Locate the cell with the specified text and output its [x, y] center coordinate. 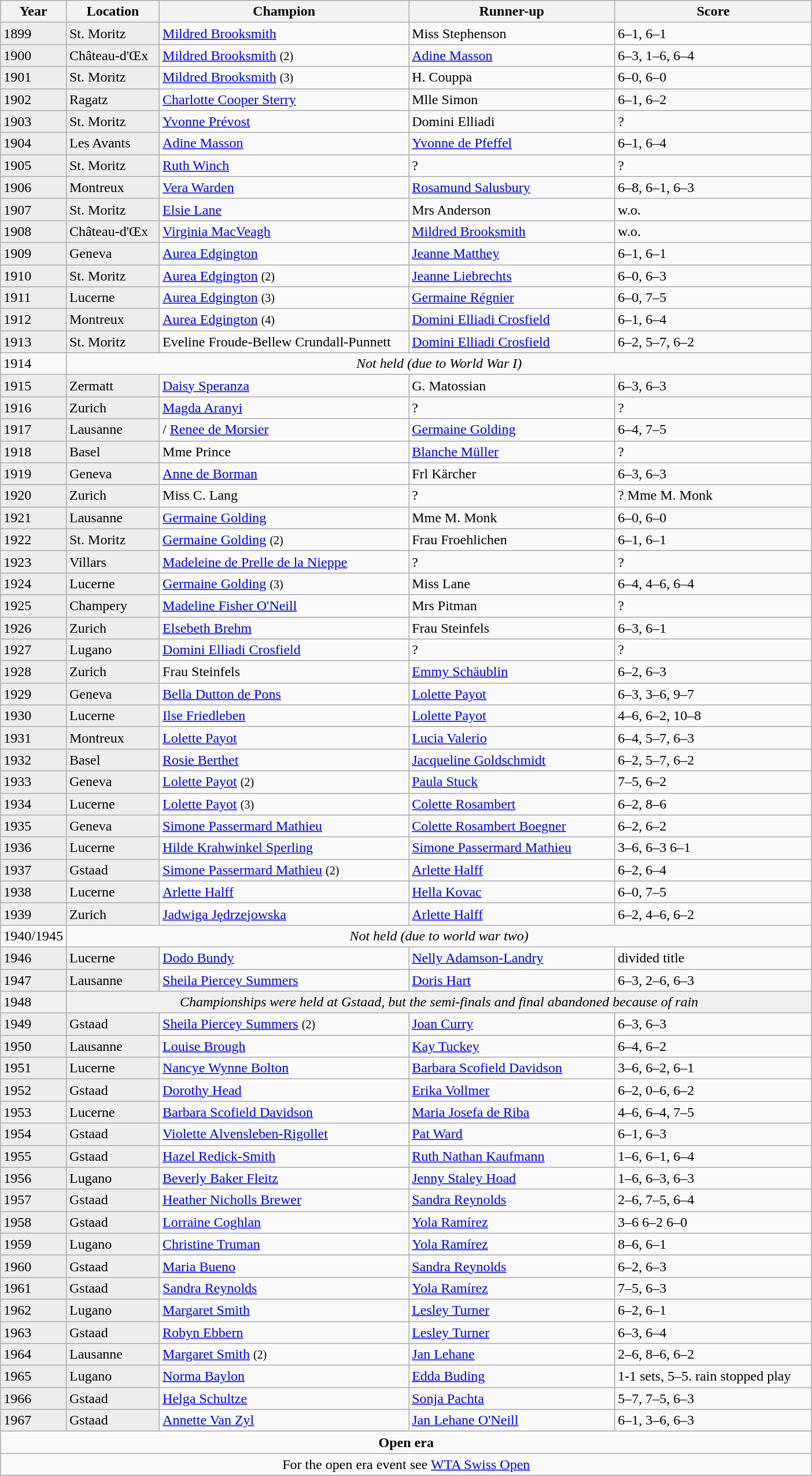
1925 [34, 606]
Jacqueline Goldschmidt [512, 760]
Not held (due to world war two) [438, 936]
Frau Froehlichen [512, 540]
Mildred Brooksmith (3) [285, 78]
Lorraine Coghlan [285, 1222]
1900 [34, 56]
2–6, 8–6, 6–2 [714, 1355]
Jeanne Liebrechts [512, 276]
1966 [34, 1398]
1921 [34, 518]
Erika Vollmer [512, 1090]
1936 [34, 848]
3–6 6–2 6–0 [714, 1222]
G. Matossian [512, 386]
1916 [34, 408]
1965 [34, 1377]
Jan Lehane O'Neill [512, 1420]
1940/1945 [34, 936]
Zermatt [112, 386]
6–2, 6–1 [714, 1310]
1952 [34, 1090]
Score [714, 12]
Rosie Berthet [285, 760]
1951 [34, 1068]
Mrs Pitman [512, 606]
6–2, 8–6 [714, 804]
Ragatz [112, 99]
1928 [34, 672]
Blanche Müller [512, 452]
Mrs Anderson [512, 209]
Mme M. Monk [512, 518]
Jan Lehane [512, 1355]
/ Renee de Morsier [285, 430]
Champery [112, 606]
1953 [34, 1112]
6–2, 4–6, 6–2 [714, 914]
Simone Passermard Mathieu (2) [285, 870]
Maria Josefa de Riba [512, 1112]
Dodo Bundy [285, 958]
Miss C. Lang [285, 496]
1955 [34, 1156]
1915 [34, 386]
6–4, 7–5 [714, 430]
3–6, 6–3 6–1 [714, 848]
1963 [34, 1332]
1934 [34, 804]
1959 [34, 1244]
Bella Dutton de Pons [285, 694]
Dorothy Head [285, 1090]
1906 [34, 187]
1918 [34, 452]
6–1, 3–6, 6–3 [714, 1420]
1954 [34, 1134]
Sonja Pachta [512, 1398]
1962 [34, 1310]
1922 [34, 540]
Yvonne Prévost [285, 121]
Mildred Brooksmith (2) [285, 56]
Hilde Krahwinkel Sperling [285, 848]
1932 [34, 760]
6–2, 6–4 [714, 870]
Charlotte Cooper Sterry [285, 99]
1-1 sets, 5–5. rain stopped play [714, 1377]
Christine Truman [285, 1244]
1909 [34, 253]
Magda Aranyi [285, 408]
Domini Elliadi [512, 121]
6–3, 3–6, 9–7 [714, 694]
Nelly Adamson-Landry [512, 958]
1905 [34, 165]
Sheila Piercey Summers (2) [285, 1024]
Emmy Schäublin [512, 672]
Colette Rosambert [512, 804]
1931 [34, 738]
1947 [34, 980]
Edda Buding [512, 1377]
1933 [34, 782]
Heather Nicholls Brewer [285, 1200]
Daisy Speranza [285, 386]
1923 [34, 562]
Margaret Smith (2) [285, 1355]
Colette Rosambert Boegner [512, 826]
Violette Alvensleben-Rigollet [285, 1134]
1930 [34, 716]
6–3, 1–6, 6–4 [714, 56]
1937 [34, 870]
Maria Bueno [285, 1266]
Germaine Golding (2) [285, 540]
6–4, 5–7, 6–3 [714, 738]
Villars [112, 562]
Vera Warden [285, 187]
1913 [34, 342]
1957 [34, 1200]
1956 [34, 1178]
1910 [34, 276]
Aurea Edgington (2) [285, 276]
Eveline Froude-Bellew Crundall-Punnett [285, 342]
1926 [34, 628]
1946 [34, 958]
1–6, 6–1, 6–4 [714, 1156]
1908 [34, 231]
Ilse Friedleben [285, 716]
Margaret Smith [285, 1310]
Doris Hart [512, 980]
Frl Kärcher [512, 474]
Beverly Baker Fleitz [285, 1178]
Kay Tuckey [512, 1046]
7–5, 6–3 [714, 1288]
1938 [34, 892]
Joan Curry [512, 1024]
Elsebeth Brehm [285, 628]
Open era [406, 1442]
1924 [34, 584]
Jadwiga Jędrzejowska [285, 914]
Nancye Wynne Bolton [285, 1068]
Runner-up [512, 12]
4–6, 6–4, 7–5 [714, 1112]
Mlle Simon [512, 99]
Ruth Winch [285, 165]
7–5, 6–2 [714, 782]
Pat Ward [512, 1134]
1927 [34, 650]
Hella Kovac [512, 892]
Ruth Nathan Kaufmann [512, 1156]
Madeleine de Prelle de la Nieppe [285, 562]
Championships were held at Gstaad, but the semi-finals and final abandoned because of rain [438, 1002]
6–4, 6–2 [714, 1046]
8–6, 6–1 [714, 1244]
Not held (due to World War I) [438, 364]
Norma Baylon [285, 1377]
1907 [34, 209]
6–3, 2–6, 6–3 [714, 980]
1960 [34, 1266]
Paula Stuck [512, 782]
H. Couppa [512, 78]
1919 [34, 474]
1912 [34, 320]
6–1, 6–2 [714, 99]
Sheila Piercey Summers [285, 980]
6–1, 6–3 [714, 1134]
6–3, 6–4 [714, 1332]
Lolette Payot (2) [285, 782]
Lucia Valerio [512, 738]
Yvonne de Pfeffel [512, 143]
Madeline Fisher O'Neill [285, 606]
1935 [34, 826]
1948 [34, 1002]
6–2, 6–2 [714, 826]
2–6, 7–5, 6–4 [714, 1200]
divided title [714, 958]
1903 [34, 121]
Jeanne Matthey [512, 253]
Aurea Edgington [285, 253]
Miss Lane [512, 584]
1911 [34, 298]
Germaine Golding (3) [285, 584]
3–6, 6–2, 6–1 [714, 1068]
1917 [34, 430]
5–7, 7–5, 6–3 [714, 1398]
Annette Van Zyl [285, 1420]
1939 [34, 914]
? Mme M. Monk [714, 496]
1958 [34, 1222]
Aurea Edgington (3) [285, 298]
Germaine Régnier [512, 298]
For the open era event see WTA Swiss Open [406, 1464]
Lolette Payot (3) [285, 804]
6–8, 6–1, 6–3 [714, 187]
6–0, 6–3 [714, 276]
Miss Stephenson [512, 34]
1899 [34, 34]
6–4, 4–6, 6–4 [714, 584]
Location [112, 12]
Year [34, 12]
Jenny Staley Hoad [512, 1178]
Les Avants [112, 143]
Aurea Edgington (4) [285, 320]
Mme Prince [285, 452]
Louise Brough [285, 1046]
Robyn Ebbern [285, 1332]
1961 [34, 1288]
1914 [34, 364]
Helga Schultze [285, 1398]
1–6, 6–3, 6–3 [714, 1178]
1901 [34, 78]
Hazel Redick-Smith [285, 1156]
1929 [34, 694]
1950 [34, 1046]
1902 [34, 99]
Virginia MacVeagh [285, 231]
Rosamund Salusbury [512, 187]
Elsie Lane [285, 209]
Anne de Borman [285, 474]
1967 [34, 1420]
1949 [34, 1024]
1964 [34, 1355]
6–2, 0–6, 6–2 [714, 1090]
1904 [34, 143]
1920 [34, 496]
4–6, 6–2, 10–8 [714, 716]
Champion [285, 12]
6–3, 6–1 [714, 628]
